Determine the [X, Y] coordinate at the center of the cell enclosing the given text.  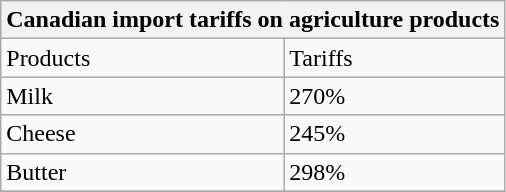
Butter [142, 172]
Products [142, 58]
298% [394, 172]
Canadian import tariffs on agriculture products [253, 20]
Cheese [142, 134]
Milk [142, 96]
Tariffs [394, 58]
270% [394, 96]
245% [394, 134]
